Output the (x, y) coordinate of the center of the cell containing the given text.  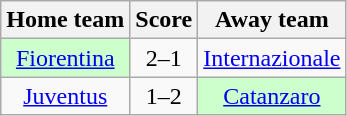
Home team (66, 20)
Away team (272, 20)
Score (164, 20)
Fiorentina (66, 58)
Catanzaro (272, 96)
Juventus (66, 96)
1–2 (164, 96)
2–1 (164, 58)
Internazionale (272, 58)
